From the cell containing the given text, extract its center point as (x, y) coordinate. 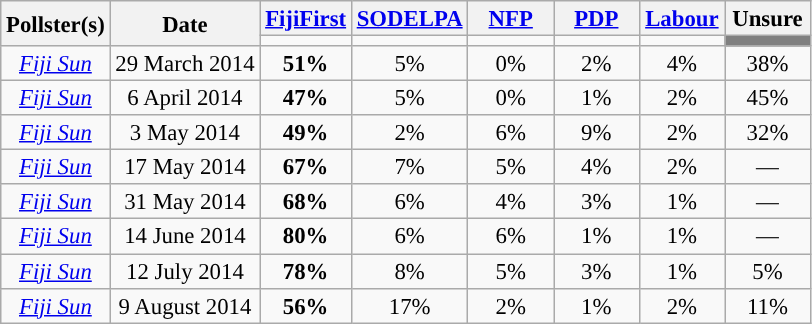
Date (185, 24)
Unsure (768, 18)
FijiFirst (306, 18)
78% (306, 272)
PDP (597, 18)
68% (306, 202)
9% (597, 132)
17% (410, 306)
80% (306, 236)
49% (306, 132)
32% (768, 132)
7% (410, 168)
45% (768, 98)
14 June 2014 (185, 236)
SODELPA (410, 18)
47% (306, 98)
12 July 2014 (185, 272)
3 May 2014 (185, 132)
67% (306, 168)
38% (768, 64)
Pollster(s) (56, 24)
11% (768, 306)
NFP (511, 18)
51% (306, 64)
56% (306, 306)
9 August 2014 (185, 306)
8% (410, 272)
29 March 2014 (185, 64)
17 May 2014 (185, 168)
Labour (682, 18)
31 May 2014 (185, 202)
6 April 2014 (185, 98)
